Find where the given text appears and provide that cell's center as [X, Y] coordinate. 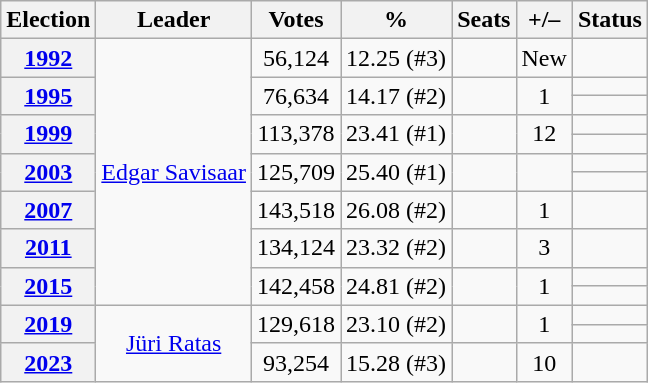
1992 [48, 58]
Jüri Ratas [174, 343]
2015 [48, 286]
2023 [48, 362]
113,378 [296, 134]
134,124 [296, 248]
+/– [544, 20]
56,124 [296, 58]
2007 [48, 210]
125,709 [296, 172]
10 [544, 362]
23.41 (#1) [396, 134]
Status [610, 20]
Election [48, 20]
Edgar Savisaar [174, 172]
12.25 (#3) [396, 58]
24.81 (#2) [396, 286]
23.10 (#2) [396, 324]
23.32 (#2) [396, 248]
2003 [48, 172]
1999 [48, 134]
2019 [48, 324]
% [396, 20]
15.28 (#3) [396, 362]
Leader [174, 20]
76,634 [296, 96]
143,518 [296, 210]
93,254 [296, 362]
2011 [48, 248]
26.08 (#2) [396, 210]
142,458 [296, 286]
14.17 (#2) [396, 96]
New [544, 58]
3 [544, 248]
Votes [296, 20]
25.40 (#1) [396, 172]
1995 [48, 96]
Seats [484, 20]
129,618 [296, 324]
12 [544, 134]
